Detect which cell encompasses the target text, then output its [x, y] center coordinate. 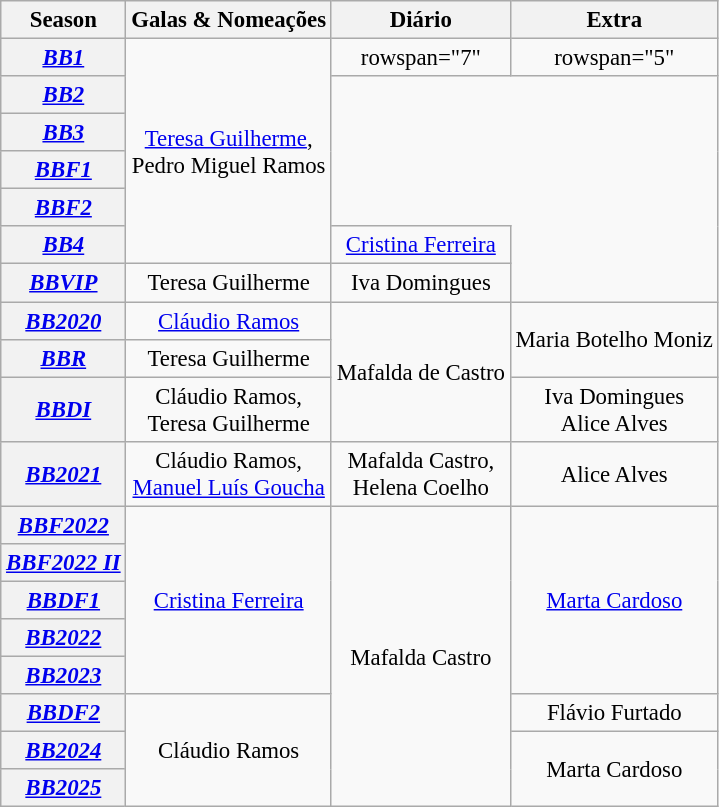
Teresa Guilherme,Pedro Miguel Ramos [228, 152]
BBVIP [64, 283]
BB2023 [64, 675]
Maria Botelho Moniz [614, 340]
BBF2022 [64, 525]
BB2025 [64, 788]
Galas & Nomeações [228, 20]
BBF2022 II [64, 563]
rowspan="7" [420, 58]
Flávio Furtado [614, 713]
BBF1 [64, 170]
Mafalda Castro [420, 656]
BBDF2 [64, 713]
Mafalda Castro,Helena Coelho [420, 474]
Cláudio Ramos,Manuel Luís Goucha [228, 474]
BBR [64, 358]
BB2020 [64, 321]
BB2021 [64, 474]
Diário [420, 20]
BB2022 [64, 638]
Cláudio Ramos,Teresa Guilherme [228, 410]
BBDI [64, 410]
Mafalda de Castro [420, 372]
BB3 [64, 133]
Iva Domingues Alice Alves [614, 410]
Alice Alves [614, 474]
rowspan="5" [614, 58]
BBF2 [64, 208]
Season [64, 20]
BBDF1 [64, 600]
Extra [614, 20]
BB2024 [64, 751]
BB2 [64, 95]
BB1 [64, 58]
Iva Domingues [420, 283]
BB4 [64, 245]
